Provide the [X, Y] coordinate of the cell's center where the given text is located.  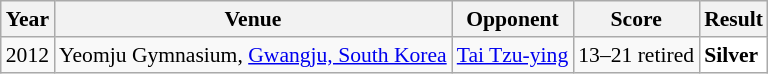
Result [734, 19]
Venue [253, 19]
Tai Tzu-ying [513, 55]
Score [636, 19]
2012 [28, 55]
13–21 retired [636, 55]
Opponent [513, 19]
Year [28, 19]
Yeomju Gymnasium, Gwangju, South Korea [253, 55]
Silver [734, 55]
